Identify which cell holds the provided text, then report its [X, Y] central coordinate. 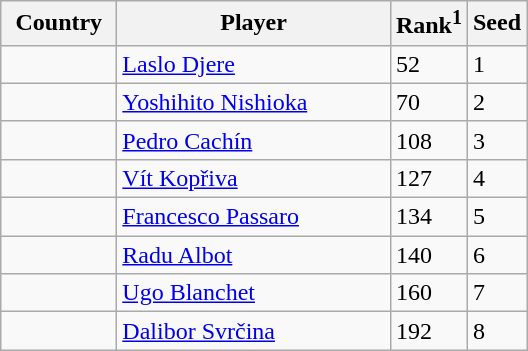
Vít Kopřiva [254, 178]
Country [59, 24]
2 [496, 102]
8 [496, 331]
7 [496, 293]
Rank1 [428, 24]
3 [496, 140]
Yoshihito Nishioka [254, 102]
Dalibor Svrčina [254, 331]
5 [496, 217]
134 [428, 217]
Pedro Cachín [254, 140]
108 [428, 140]
Seed [496, 24]
6 [496, 255]
52 [428, 64]
140 [428, 255]
Radu Albot [254, 255]
Francesco Passaro [254, 217]
Player [254, 24]
160 [428, 293]
Ugo Blanchet [254, 293]
Laslo Djere [254, 64]
4 [496, 178]
1 [496, 64]
70 [428, 102]
127 [428, 178]
192 [428, 331]
